Provide the (x, y) coordinate of the cell's center where the given text is located.  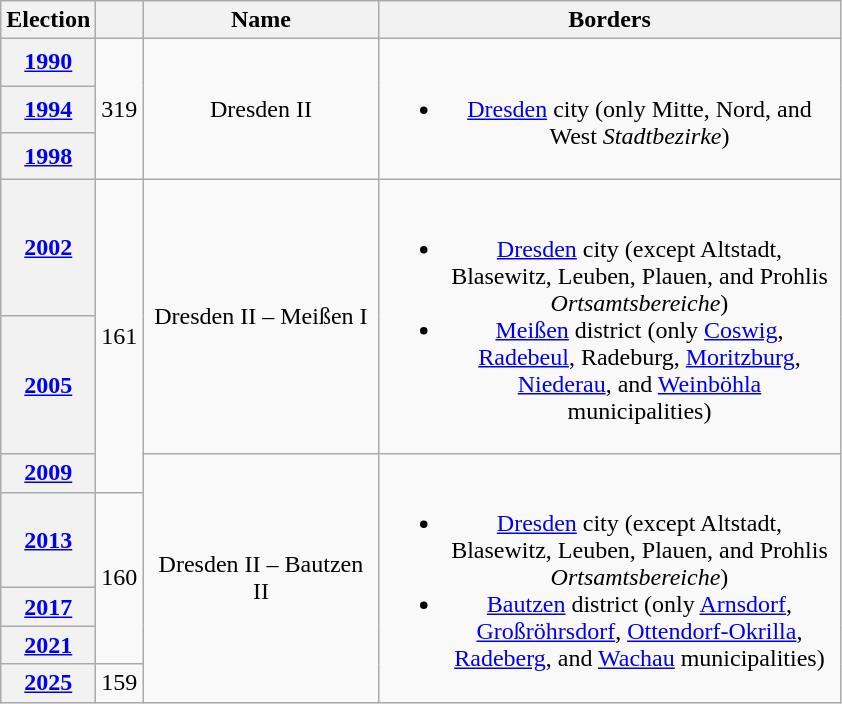
2021 (48, 645)
2005 (48, 385)
319 (120, 109)
161 (120, 336)
1994 (48, 110)
Dresden II (261, 109)
Dresden city (only Mitte, Nord, and West Stadtbezirke) (610, 109)
160 (120, 578)
Election (48, 20)
1990 (48, 62)
2002 (48, 248)
Name (261, 20)
2013 (48, 540)
Dresden II – Bautzen II (261, 578)
2017 (48, 607)
Dresden II – Meißen I (261, 316)
1998 (48, 156)
159 (120, 683)
Borders (610, 20)
2025 (48, 683)
2009 (48, 473)
